Pinpoint the cell where the given text exists, returning its [X, Y] midpoint coordinate. 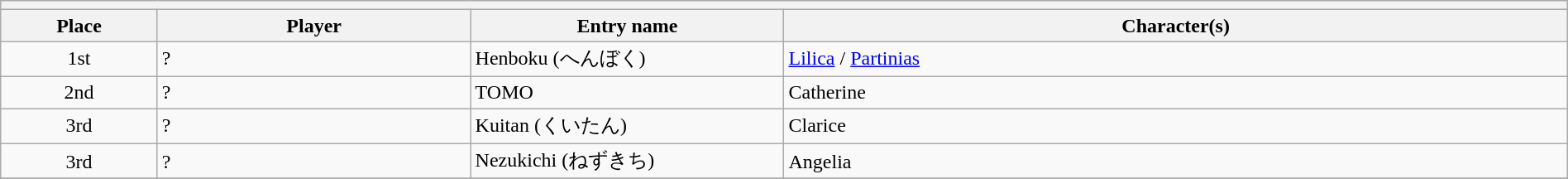
Nezukichi (ねずきち) [627, 161]
Angelia [1176, 161]
Character(s) [1176, 26]
Lilica / Partinias [1176, 60]
TOMO [627, 92]
Kuitan (くいたん) [627, 126]
2nd [79, 92]
Player [314, 26]
Catherine [1176, 92]
Place [79, 26]
Clarice [1176, 126]
Entry name [627, 26]
1st [79, 60]
Henboku (へんぼく) [627, 60]
